Detect which cell encompasses the target text, then output its [x, y] center coordinate. 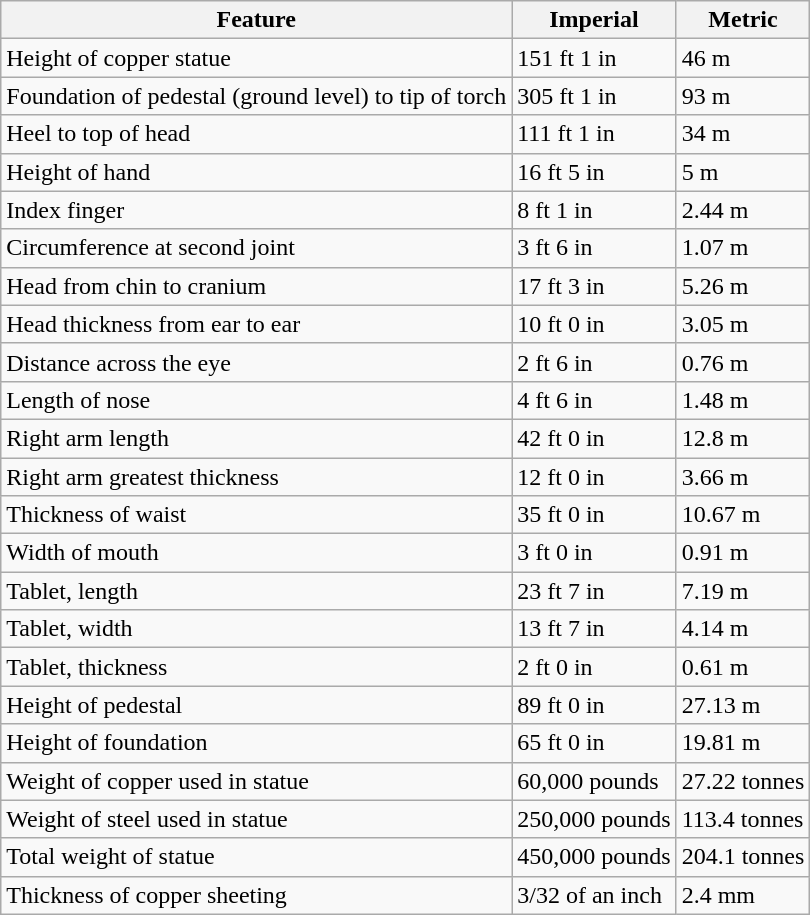
65 ft 0 in [594, 743]
Tablet, length [256, 591]
151 ft 1 in [594, 58]
2.44 m [743, 210]
Thickness of copper sheeting [256, 895]
Height of copper statue [256, 58]
Index finger [256, 210]
Width of mouth [256, 553]
3 ft 0 in [594, 553]
8 ft 1 in [594, 210]
Distance across the eye [256, 362]
46 m [743, 58]
12.8 m [743, 438]
Height of pedestal [256, 705]
10.67 m [743, 515]
16 ft 5 in [594, 172]
5.26 m [743, 286]
17 ft 3 in [594, 286]
89 ft 0 in [594, 705]
Height of hand [256, 172]
Circumference at second joint [256, 248]
1.48 m [743, 400]
2 ft 0 in [594, 667]
19.81 m [743, 743]
111 ft 1 in [594, 134]
Thickness of waist [256, 515]
Tablet, width [256, 629]
Metric [743, 20]
Imperial [594, 20]
450,000 pounds [594, 857]
2.4 mm [743, 895]
3/32 of an inch [594, 895]
35 ft 0 in [594, 515]
5 m [743, 172]
2 ft 6 in [594, 362]
4.14 m [743, 629]
Length of nose [256, 400]
Feature [256, 20]
27.22 tonnes [743, 781]
0.91 m [743, 553]
Head from chin to cranium [256, 286]
34 m [743, 134]
13 ft 7 in [594, 629]
Total weight of statue [256, 857]
305 ft 1 in [594, 96]
Tablet, thickness [256, 667]
1.07 m [743, 248]
0.61 m [743, 667]
Weight of steel used in statue [256, 819]
Right arm greatest thickness [256, 477]
3 ft 6 in [594, 248]
0.76 m [743, 362]
3.05 m [743, 324]
27.13 m [743, 705]
204.1 tonnes [743, 857]
113.4 tonnes [743, 819]
Height of foundation [256, 743]
12 ft 0 in [594, 477]
10 ft 0 in [594, 324]
3.66 m [743, 477]
Heel to top of head [256, 134]
23 ft 7 in [594, 591]
Head thickness from ear to ear [256, 324]
93 m [743, 96]
7.19 m [743, 591]
60,000 pounds [594, 781]
Weight of copper used in statue [256, 781]
Foundation of pedestal (ground level) to tip of torch [256, 96]
Right arm length [256, 438]
42 ft 0 in [594, 438]
4 ft 6 in [594, 400]
250,000 pounds [594, 819]
